Output the (X, Y) coordinate of the center of the cell containing the given text.  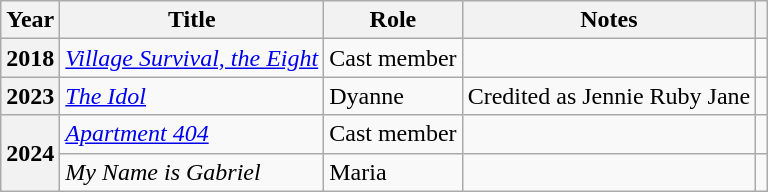
Village Survival, the Eight (192, 58)
Notes (609, 20)
Role (393, 20)
2023 (30, 96)
Year (30, 20)
The Idol (192, 96)
Dyanne (393, 96)
2018 (30, 58)
Maria (393, 172)
Apartment 404 (192, 134)
Title (192, 20)
2024 (30, 153)
Credited as Jennie Ruby Jane (609, 96)
My Name is Gabriel (192, 172)
